Determine the [x, y] coordinate at the center of the cell enclosing the given text.  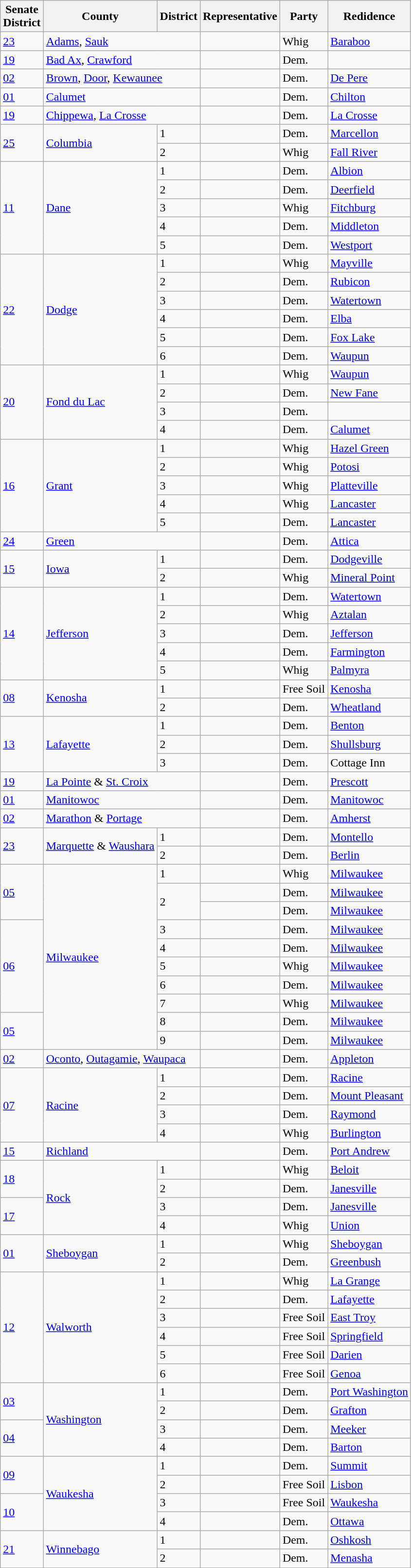
Mineral Point [370, 578]
06 [22, 966]
Walworth [100, 1327]
Beloit [370, 1170]
9 [179, 1040]
Fox Lake [370, 337]
Dodgeville [370, 559]
10 [22, 1512]
Shullsburg [370, 744]
Fall River [370, 152]
Columbia [100, 143]
Union [370, 1225]
Rock [100, 1198]
Palmyra [370, 670]
SenateDistrict [22, 17]
13 [22, 744]
Mount Pleasant [370, 1096]
Grant [100, 485]
24 [22, 541]
Platteville [370, 485]
Farmington [370, 652]
12 [22, 1327]
Meeker [370, 1429]
Oshkosh [370, 1540]
Winnebago [100, 1549]
Washington [100, 1419]
De Pere [370, 78]
Port Andrew [370, 1151]
Appleton [370, 1059]
Elba [370, 319]
Burlington [370, 1133]
Dodge [100, 310]
Marcellon [370, 134]
La Pointe & St. Croix [122, 781]
La Crosse [370, 115]
Brown, Door, Kewaunee [122, 78]
Ottawa [370, 1521]
08 [22, 698]
Oconto, Outagamie, Waupaca [122, 1059]
22 [22, 310]
07 [22, 1105]
Cottage Inn [370, 763]
Montello [370, 836]
Marathon & Portage [122, 818]
Aztalan [370, 615]
Westport [370, 244]
Richland [122, 1151]
03 [22, 1401]
09 [22, 1475]
Darien [370, 1355]
Representative [240, 17]
Amherst [370, 818]
Middleton [370, 226]
Raymond [370, 1114]
Albion [370, 171]
Chippewa, La Crosse [122, 115]
Mayville [370, 263]
8 [179, 1022]
Barton [370, 1447]
Iowa [100, 569]
Lisbon [370, 1484]
Summit [370, 1466]
Redidence [370, 17]
Bad Ax, Crawford [122, 60]
New Fane [370, 393]
Port Washington [370, 1392]
Baraboo [370, 41]
La Grange [370, 1281]
21 [22, 1549]
7 [179, 1003]
Springfield [370, 1336]
Wheatland [370, 707]
Potosi [370, 467]
Party [304, 17]
17 [22, 1216]
Prescott [370, 781]
Deerfield [370, 189]
County [100, 17]
Marquette & Waushara [100, 846]
Greenbush [370, 1262]
District [179, 17]
16 [22, 485]
Grafton [370, 1410]
Attica [370, 541]
Benton [370, 726]
14 [22, 633]
East Troy [370, 1318]
Fitchburg [370, 208]
04 [22, 1438]
11 [22, 208]
Adams, Sauk [122, 41]
Berlin [370, 855]
20 [22, 402]
Menasha [370, 1558]
Chilton [370, 97]
Dane [100, 208]
18 [22, 1179]
Hazel Green [370, 448]
Genoa [370, 1373]
Green [122, 541]
Fond du Lac [100, 402]
25 [22, 143]
Rubicon [370, 282]
